For the text-containing cell, return its midpoint in [X, Y] coordinate format. 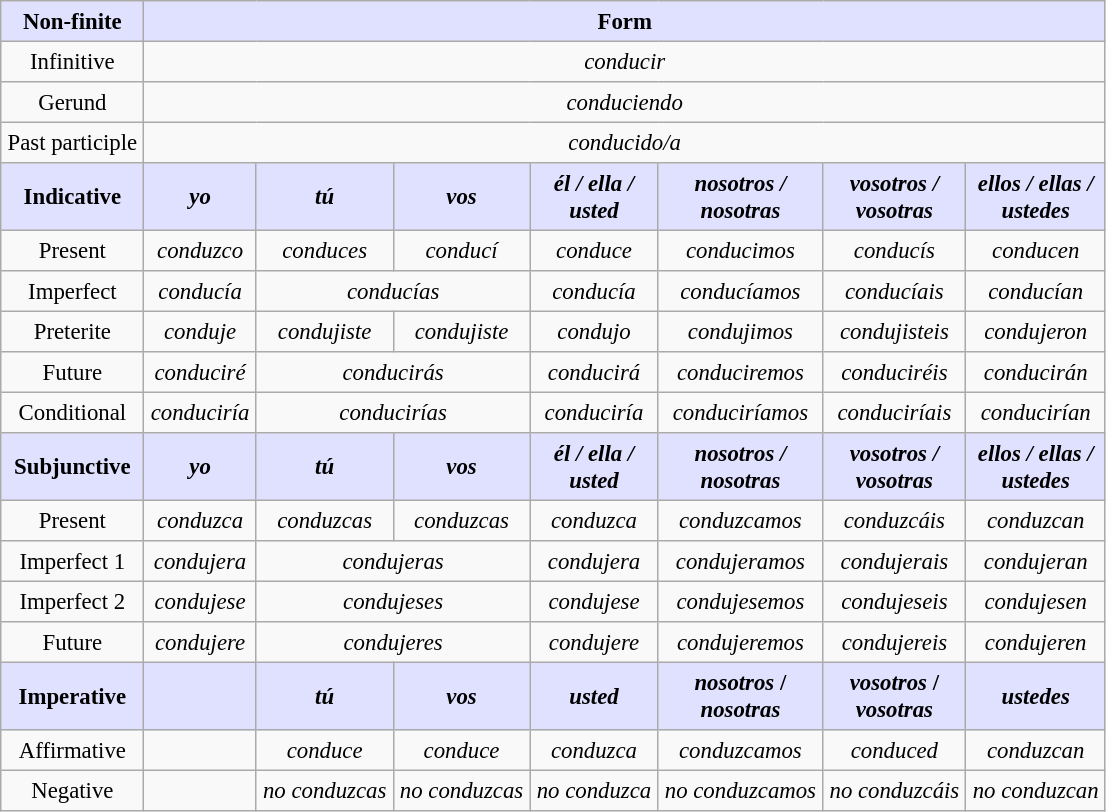
conducen [1036, 250]
condujerais [894, 561]
conducirá [594, 372]
Negative [72, 790]
conduciremos [740, 372]
Imperfect [72, 291]
Infinitive [72, 61]
no conduzcan [1036, 790]
Indicative [72, 197]
ustedes [1036, 696]
Non-finite [72, 21]
no conduzcamos [740, 790]
condujeran [1036, 561]
conduces [324, 250]
Form [624, 21]
Preterite [72, 331]
conduciríamos [740, 412]
nosotros / nosotras [740, 696]
condujeres [393, 642]
conducíamos [740, 291]
conduciendo [624, 102]
condujeses [393, 601]
conduje [200, 331]
condujeramos [740, 561]
Imperative [72, 696]
conduced [894, 750]
condujeren [1036, 642]
conducirás [393, 372]
Gerund [72, 102]
conduciréis [894, 372]
Conditional [72, 412]
condujeseis [894, 601]
conducirían [1036, 412]
conducí [462, 250]
Imperfect 1 [72, 561]
condujimos [740, 331]
condujo [594, 331]
conducís [894, 250]
conducir [624, 61]
conducías [393, 291]
conducían [1036, 291]
conduzco [200, 250]
conduciré [200, 372]
condujesen [1036, 601]
condujereis [894, 642]
Affirmative [72, 750]
condujeron [1036, 331]
Subjunctive [72, 467]
conducirías [393, 412]
Imperfect 2 [72, 601]
condujisteis [894, 331]
usted [594, 696]
conducirán [1036, 372]
condujeras [393, 561]
no conduzcáis [894, 790]
conduzcáis [894, 520]
conduciríais [894, 412]
conducíais [894, 291]
no conduzca [594, 790]
condujeremos [740, 642]
Past participle [72, 142]
condujesemos [740, 601]
conducimos [740, 250]
conducido/a [624, 142]
